Provide the (X, Y) coordinate of the cell's center where the given text is located.  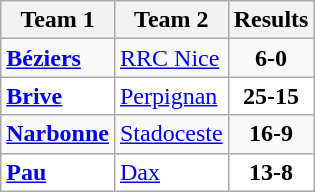
16-9 (271, 134)
Team 1 (58, 20)
13-8 (271, 172)
Pau (58, 172)
Brive (58, 96)
Béziers (58, 58)
6-0 (271, 58)
Dax (171, 172)
RRC Nice (171, 58)
Perpignan (171, 96)
Stadoceste (171, 134)
25-15 (271, 96)
Team 2 (171, 20)
Narbonne (58, 134)
Results (271, 20)
